Extract the [x, y] coordinate from the center of the cell holding the provided text.  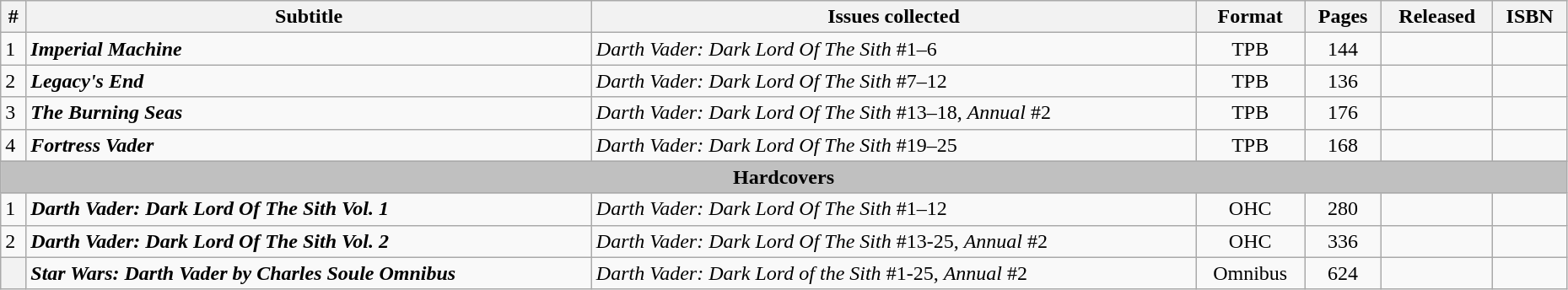
176 [1343, 113]
Darth Vader: Dark Lord Of The Sith #13-25, Annual #2 [893, 241]
136 [1343, 81]
Darth Vader: Dark Lord Of The Sith #1–12 [893, 209]
# [13, 17]
Darth Vader: Dark Lord Of The Sith Vol. 2 [309, 241]
Legacy's End [309, 81]
ISBN [1530, 17]
Darth Vader: Dark Lord Of The Sith #19–25 [893, 145]
Darth Vader: Dark Lord Of The Sith Vol. 1 [309, 209]
Imperial Machine [309, 49]
Darth Vader: Dark Lord Of The Sith #7–12 [893, 81]
Hardcovers [784, 177]
Fortress Vader [309, 145]
Pages [1343, 17]
280 [1343, 209]
Format [1250, 17]
Darth Vader: Dark Lord Of The Sith #1–6 [893, 49]
Released [1436, 17]
Omnibus [1250, 273]
Subtitle [309, 17]
4 [13, 145]
Darth Vader: Dark Lord of the Sith #1-25, Annual #2 [893, 273]
3 [13, 113]
The Burning Seas [309, 113]
144 [1343, 49]
Darth Vader: Dark Lord Of The Sith #13–18, Annual #2 [893, 113]
624 [1343, 273]
336 [1343, 241]
Star Wars: Darth Vader by Charles Soule Omnibus [309, 273]
168 [1343, 145]
Issues collected [893, 17]
